Return (x, y) of the center of cell containing provided text 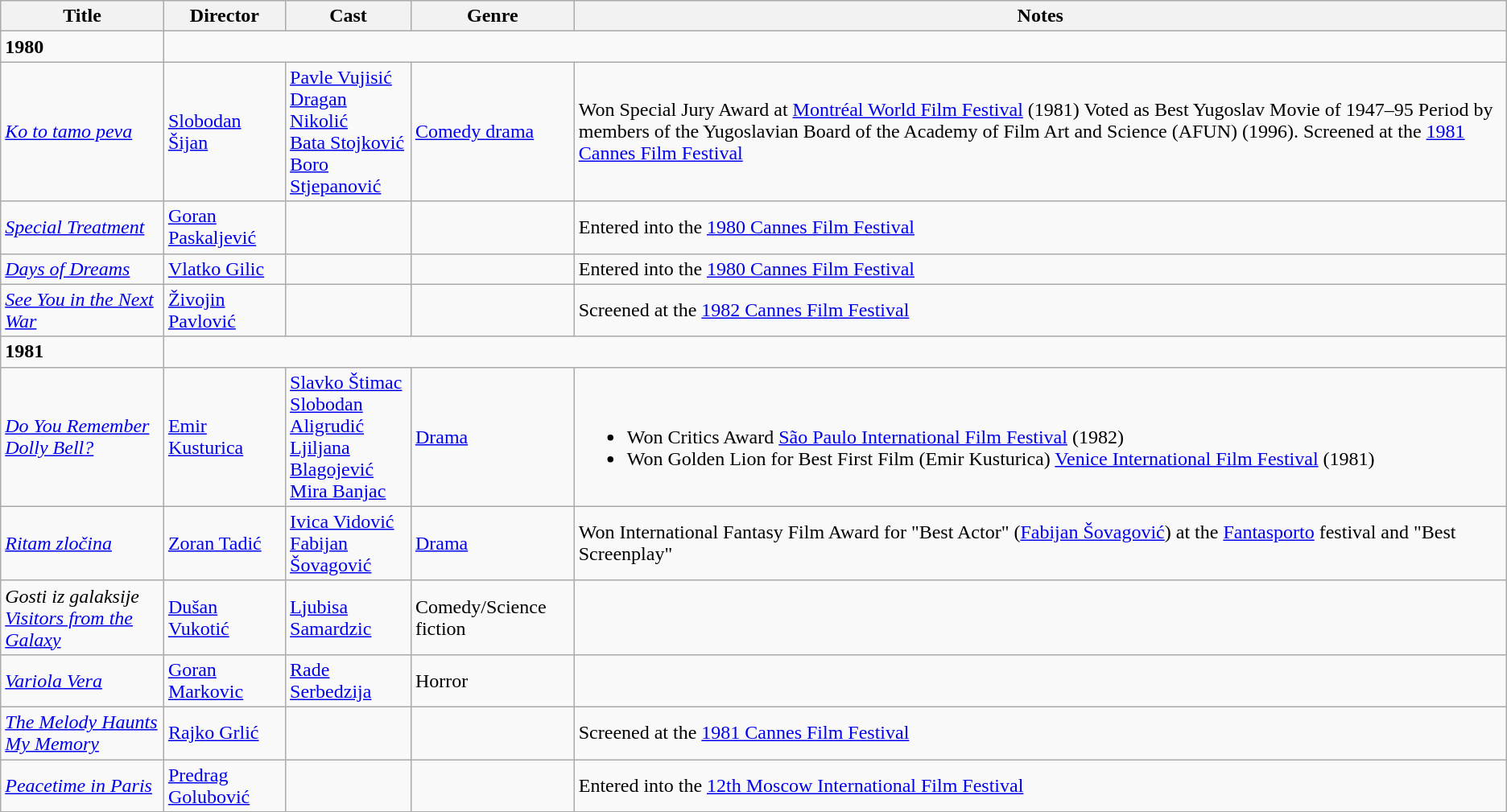
Screened at the 1981 Cannes Film Festival (1040, 732)
Genre (493, 16)
Variola Vera (82, 681)
Cast (349, 16)
Ivica VidovićFabijan Šovagović (349, 543)
Gosti iz galaksije Visitors from the Galaxy (82, 617)
Predrag Golubović (224, 785)
Emir Kusturica (224, 436)
Vlatko Gilic (224, 269)
Won International Fantasy Film Award for "Best Actor" (Fabijan Šovagović) at the Fantasporto festival and "Best Screenplay" (1040, 543)
Peacetime in Paris (82, 785)
Director (224, 16)
Ljubisa Samardzic (349, 617)
The Melody Haunts My Memory (82, 732)
Pavle VujisićDragan NikolićBata StojkovićBoro Stjepanović (349, 132)
Comedy/Science fiction (493, 617)
Screened at the 1982 Cannes Film Festival (1040, 311)
Entered into the 12th Moscow International Film Festival (1040, 785)
See You in the Next War (82, 311)
Special Treatment (82, 227)
Rade Serbedzija (349, 681)
Horror (493, 681)
Notes (1040, 16)
Title (82, 16)
Dušan Vukotić (224, 617)
Rajko Grlić (224, 732)
Ko to tamo peva (82, 132)
Days of Dreams (82, 269)
Zoran Tadić (224, 543)
Goran Markovic (224, 681)
Ritam zločina (82, 543)
Živojin Pavlović (224, 311)
Slobodan Šijan (224, 132)
1981 (82, 352)
Slavko ŠtimacSlobodan AligrudićLjiljana BlagojevićMira Banjac (349, 436)
Do You Remember Dolly Bell? (82, 436)
1980 (82, 47)
Comedy drama (493, 132)
Goran Paskaljević (224, 227)
